Return (X, Y) of the center of cell containing provided text 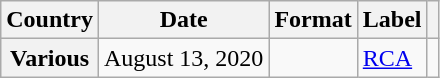
Country (50, 20)
Format (313, 20)
RCA (392, 58)
August 13, 2020 (183, 58)
Label (392, 20)
Date (183, 20)
Various (50, 58)
